Provide the [x, y] coordinate of the cell's center where the given text is located.  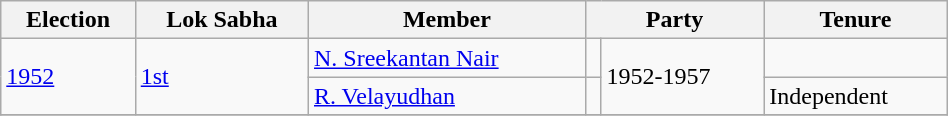
R. Velayudhan [446, 96]
Election [68, 20]
Tenure [856, 20]
Member [446, 20]
Lok Sabha [222, 20]
Party [674, 20]
1952-1957 [682, 77]
N. Sreekantan Nair [446, 58]
1st [222, 77]
1952 [68, 77]
Independent [856, 96]
